Return the (x, y) coordinate for the center point of the cell that contains the specified text.  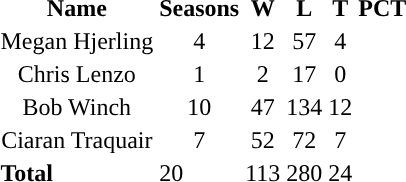
72 (304, 140)
2 (263, 74)
10 (200, 107)
17 (304, 74)
52 (263, 140)
57 (304, 41)
0 (340, 74)
1 (200, 74)
134 (304, 107)
47 (263, 107)
